Output the (X, Y) coordinate of the center of the cell containing the given text.  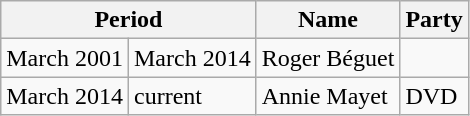
Party (434, 20)
DVD (434, 96)
March 2001 (65, 58)
current (192, 96)
Name (328, 20)
Period (128, 20)
Annie Mayet (328, 96)
Roger Béguet (328, 58)
